Find where the given text appears and provide that cell's center as (x, y) coordinate. 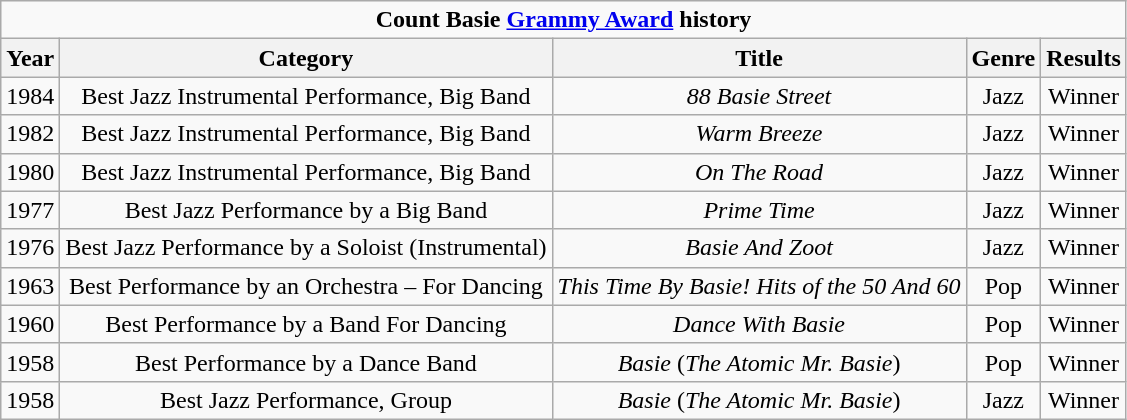
Results (1084, 58)
Best Jazz Performance by a Big Band (306, 210)
Best Jazz Performance, Group (306, 400)
Best Performance by an Orchestra – For Dancing (306, 286)
1982 (30, 134)
Best Jazz Performance by a Soloist (Instrumental) (306, 248)
1980 (30, 172)
This Time By Basie! Hits of the 50 And 60 (759, 286)
1977 (30, 210)
Best Performance by a Dance Band (306, 362)
1976 (30, 248)
Year (30, 58)
Count Basie Grammy Award history (564, 20)
1960 (30, 324)
Category (306, 58)
Genre (1004, 58)
Prime Time (759, 210)
On The Road (759, 172)
88 Basie Street (759, 96)
Best Performance by a Band For Dancing (306, 324)
Basie And Zoot (759, 248)
1984 (30, 96)
Warm Breeze (759, 134)
Dance With Basie (759, 324)
Title (759, 58)
1963 (30, 286)
